Locate the cell with the specified text and output its [x, y] center coordinate. 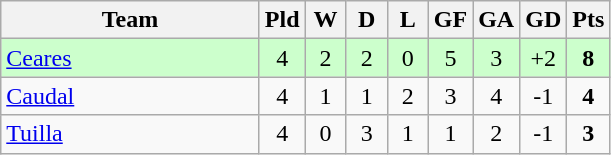
8 [588, 58]
D [366, 20]
GF [450, 20]
W [326, 20]
Caudal [130, 96]
GA [496, 20]
Pld [282, 20]
L [408, 20]
Pts [588, 20]
Team [130, 20]
5 [450, 58]
Ceares [130, 58]
GD [544, 20]
+2 [544, 58]
Tuilla [130, 134]
